For the text-containing cell, return its midpoint in (X, Y) coordinate format. 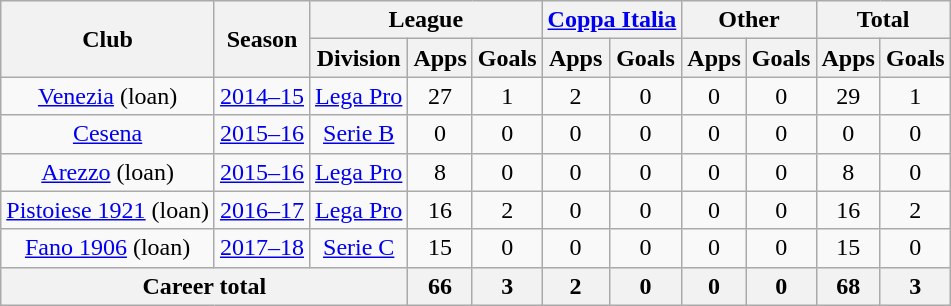
Season (262, 39)
Arezzo (loan) (108, 172)
2014–15 (262, 96)
29 (848, 96)
68 (848, 286)
2016–17 (262, 210)
Division (359, 58)
Coppa Italia (612, 20)
Career total (204, 286)
66 (440, 286)
Venezia (loan) (108, 96)
Total (883, 20)
League (426, 20)
Serie C (359, 248)
Club (108, 39)
Pistoiese 1921 (loan) (108, 210)
Serie B (359, 134)
Fano 1906 (loan) (108, 248)
2017–18 (262, 248)
Other (749, 20)
27 (440, 96)
Cesena (108, 134)
